Pinpoint the cell where the given text exists, returning its (X, Y) midpoint coordinate. 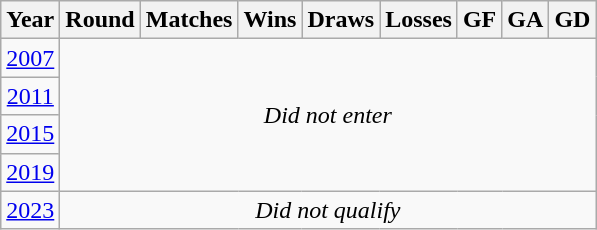
2015 (30, 134)
Did not qualify (328, 210)
2007 (30, 58)
2011 (30, 96)
Year (30, 20)
GA (526, 20)
Losses (419, 20)
GD (572, 20)
Wins (270, 20)
Draws (341, 20)
GF (479, 20)
Round (100, 20)
Did not enter (328, 115)
2023 (30, 210)
Matches (189, 20)
2019 (30, 172)
